From the cell containing the given text, extract its center point as [X, Y] coordinate. 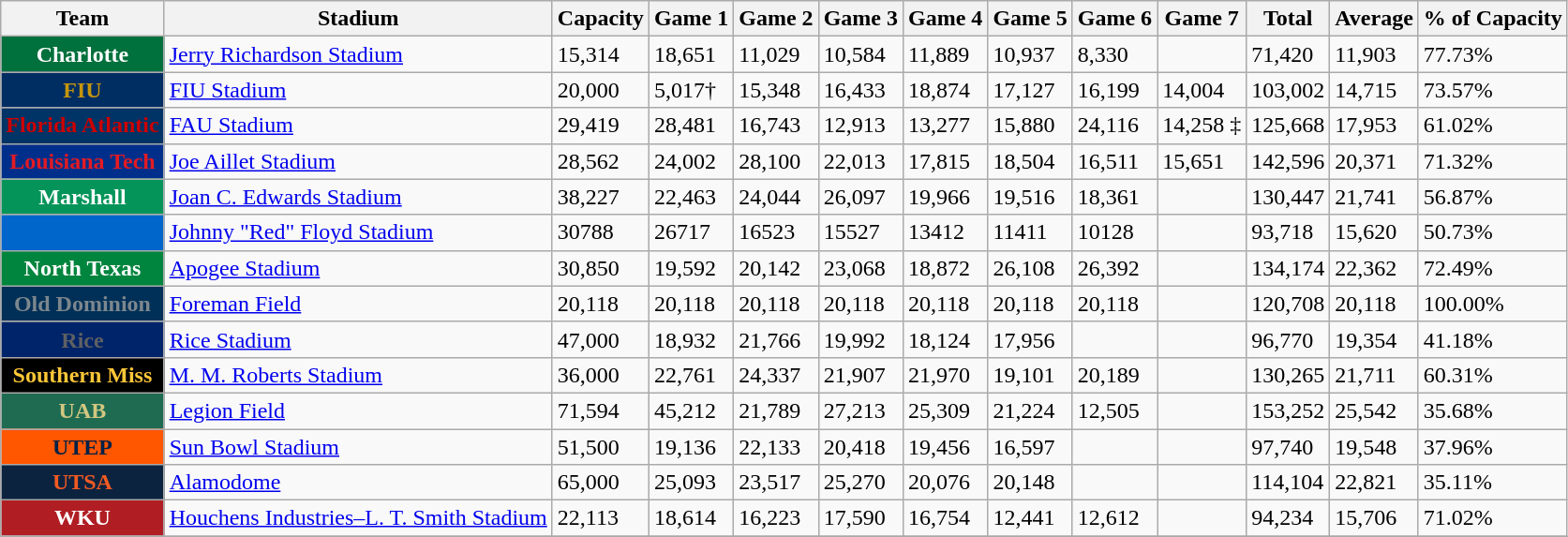
60.31% [1492, 375]
UTSA [82, 483]
93,718 [1288, 232]
26,108 [1030, 268]
103,002 [1288, 90]
20,371 [1374, 161]
18,361 [1114, 197]
14,258 ‡ [1202, 126]
94,234 [1288, 518]
Marshall [82, 197]
35.11% [1492, 483]
16,433 [860, 90]
134,174 [1288, 268]
26,097 [860, 197]
97,740 [1288, 447]
Joan C. Edwards Stadium [358, 197]
10128 [1114, 232]
153,252 [1288, 410]
8,330 [1114, 54]
96,770 [1288, 339]
26717 [691, 232]
51,500 [600, 447]
21,907 [860, 375]
125,668 [1288, 126]
5,017† [691, 90]
15,880 [1030, 126]
North Texas [82, 268]
77.73% [1492, 54]
Game 2 [776, 19]
22,821 [1374, 483]
21,711 [1374, 375]
Game 5 [1030, 19]
24,116 [1114, 126]
12,441 [1030, 518]
12,505 [1114, 410]
24,337 [776, 375]
21,766 [776, 339]
47,000 [600, 339]
18,504 [1030, 161]
11,889 [945, 54]
22,113 [600, 518]
WKU [82, 518]
45,212 [691, 410]
Apogee Stadium [358, 268]
21,970 [945, 375]
17,953 [1374, 126]
15,706 [1374, 518]
22,013 [860, 161]
20,148 [1030, 483]
15,314 [600, 54]
UTEP [82, 447]
25,542 [1374, 410]
16,199 [1114, 90]
14,715 [1374, 90]
24,002 [691, 161]
16,754 [945, 518]
72.49% [1492, 268]
30,850 [600, 268]
13,277 [945, 126]
FIU [82, 90]
25,093 [691, 483]
15,651 [1202, 161]
12,913 [860, 126]
Louisiana Tech [82, 161]
100.00% [1492, 304]
Total [1288, 19]
17,815 [945, 161]
71.32% [1492, 161]
19,548 [1374, 447]
19,516 [1030, 197]
M. M. Roberts Stadium [358, 375]
142,596 [1288, 161]
61.02% [1492, 126]
11,029 [776, 54]
30788 [600, 232]
Team [82, 19]
Jerry Richardson Stadium [358, 54]
28,100 [776, 161]
Florida Atlantic [82, 126]
Game 3 [860, 19]
Johnny "Red" Floyd Stadium [358, 232]
Stadium [358, 19]
130,265 [1288, 375]
15527 [860, 232]
71.02% [1492, 518]
UAB [82, 410]
22,761 [691, 375]
11411 [1030, 232]
20,189 [1114, 375]
23,517 [776, 483]
18,874 [945, 90]
15,348 [776, 90]
37.96% [1492, 447]
Alamodome [358, 483]
Game 7 [1202, 19]
Houchens Industries–L. T. Smith Stadium [358, 518]
18,872 [945, 268]
Game 6 [1114, 19]
Sun Bowl Stadium [358, 447]
20,418 [860, 447]
19,966 [945, 197]
35.68% [1492, 410]
17,956 [1030, 339]
Game 4 [945, 19]
23,068 [860, 268]
17,127 [1030, 90]
16,223 [776, 518]
120,708 [1288, 304]
Game 1 [691, 19]
65,000 [600, 483]
21,224 [1030, 410]
16,597 [1030, 447]
20,076 [945, 483]
114,104 [1288, 483]
19,101 [1030, 375]
Average [1374, 19]
Foreman Field [358, 304]
22,133 [776, 447]
20,000 [600, 90]
15,620 [1374, 232]
13412 [945, 232]
56.87% [1492, 197]
10,937 [1030, 54]
16,511 [1114, 161]
Rice [82, 339]
26,392 [1114, 268]
41.18% [1492, 339]
24,044 [776, 197]
50.73% [1492, 232]
18,651 [691, 54]
19,136 [691, 447]
FIU Stadium [358, 90]
27,213 [860, 410]
21,741 [1374, 197]
16523 [776, 232]
21,789 [776, 410]
18,932 [691, 339]
22,463 [691, 197]
71,594 [600, 410]
71,420 [1288, 54]
130,447 [1288, 197]
Southern Miss [82, 375]
Joe Aillet Stadium [358, 161]
10,584 [860, 54]
25,309 [945, 410]
73.57% [1492, 90]
11,903 [1374, 54]
28,562 [600, 161]
19,992 [860, 339]
% of Capacity [1492, 19]
36,000 [600, 375]
25,270 [860, 483]
Capacity [600, 19]
Old Dominion [82, 304]
Legion Field [358, 410]
38,227 [600, 197]
19,354 [1374, 339]
16,743 [776, 126]
18,614 [691, 518]
12,612 [1114, 518]
FAU Stadium [358, 126]
22,362 [1374, 268]
19,456 [945, 447]
Charlotte [82, 54]
19,592 [691, 268]
Rice Stadium [358, 339]
20,142 [776, 268]
17,590 [860, 518]
18,124 [945, 339]
29,419 [600, 126]
14,004 [1202, 90]
28,481 [691, 126]
